Identify which cell holds the provided text, then report its (x, y) central coordinate. 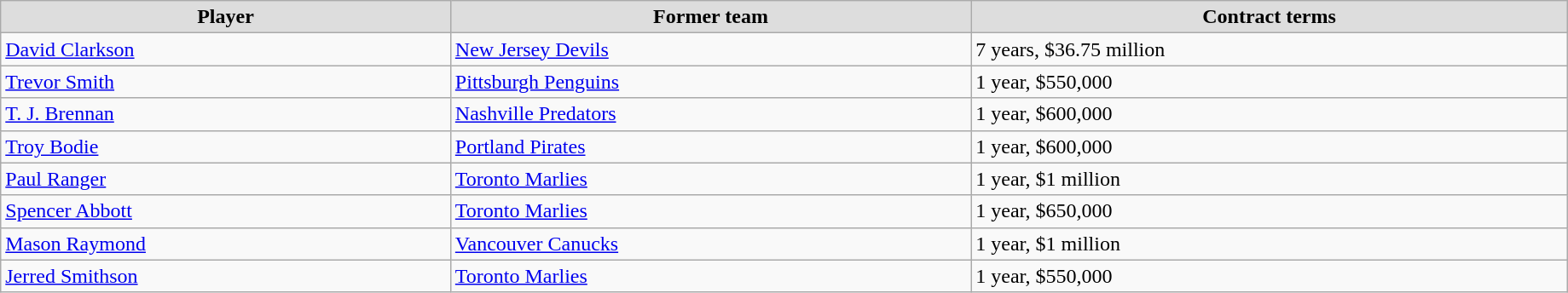
Pittsburgh Penguins (710, 82)
Troy Bodie (226, 146)
Paul Ranger (226, 179)
T. J. Brennan (226, 114)
Portland Pirates (710, 146)
New Jersey Devils (710, 49)
Spencer Abbott (226, 211)
1 year, $650,000 (1270, 211)
Trevor Smith (226, 82)
Former team (710, 17)
David Clarkson (226, 49)
Nashville Predators (710, 114)
Jerred Smithson (226, 276)
Mason Raymond (226, 244)
Player (226, 17)
7 years, $36.75 million (1270, 49)
Vancouver Canucks (710, 244)
Contract terms (1270, 17)
